For the text-containing cell, return its midpoint in [x, y] coordinate format. 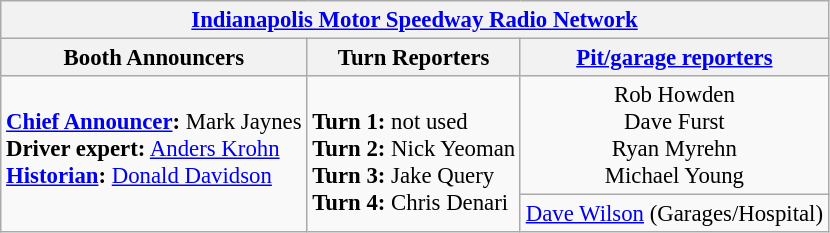
Turn Reporters [414, 58]
Dave Wilson (Garages/Hospital) [674, 214]
Rob HowdenDave FurstRyan MyrehnMichael Young [674, 136]
Turn 1: not used Turn 2: Nick Yeoman Turn 3: Jake Query Turn 4: Chris Denari [414, 154]
Pit/garage reporters [674, 58]
Chief Announcer: Mark Jaynes Driver expert: Anders Krohn Historian: Donald Davidson [154, 154]
Booth Announcers [154, 58]
Indianapolis Motor Speedway Radio Network [415, 20]
